For the text-containing cell, return its midpoint in (x, y) coordinate format. 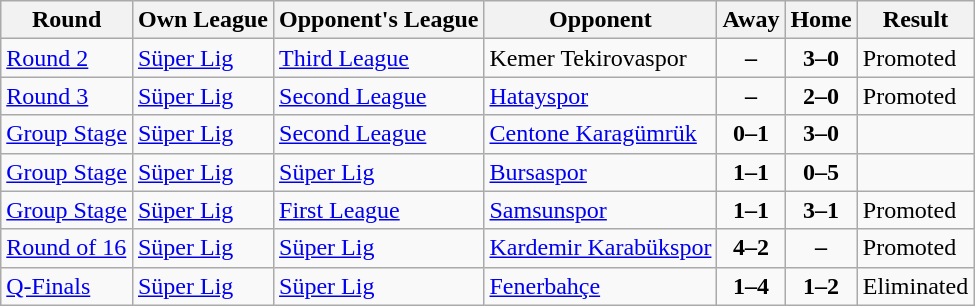
Round of 16 (67, 248)
0–5 (821, 172)
Own League (202, 20)
Hatayspor (600, 96)
Home (821, 20)
Kemer Tekirovaspor (600, 58)
1–4 (751, 286)
2–0 (821, 96)
Opponent (600, 20)
Bursaspor (600, 172)
Opponent's League (379, 20)
Fenerbahçe (600, 286)
Round (67, 20)
1–2 (821, 286)
Samsunspor (600, 210)
Round 3 (67, 96)
Away (751, 20)
Q-Finals (67, 286)
Eliminated (915, 286)
3–1 (821, 210)
Third League (379, 58)
Centone Karagümrük (600, 134)
Round 2 (67, 58)
4–2 (751, 248)
Kardemir Karabükspor (600, 248)
First League (379, 210)
Result (915, 20)
0–1 (751, 134)
